Provide the [X, Y] coordinate of the cell's center where the given text is located.  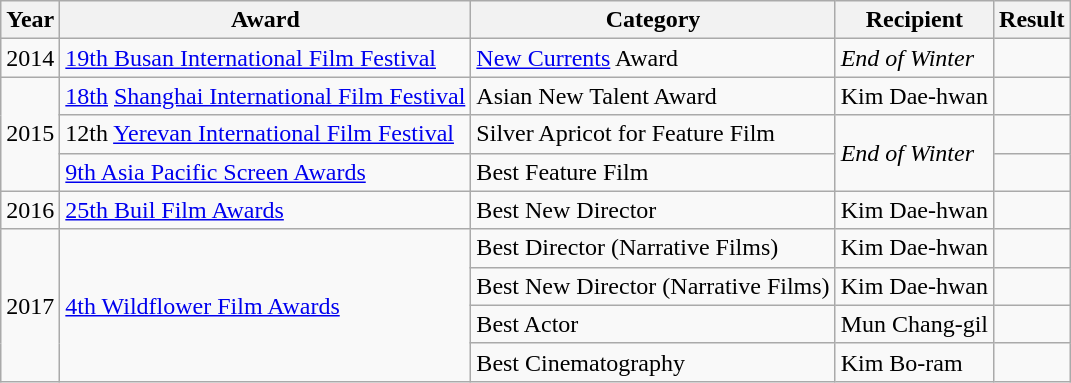
Best Feature Film [653, 172]
4th Wildflower Film Awards [266, 305]
25th Buil Film Awards [266, 210]
2017 [30, 305]
2014 [30, 58]
19th Busan International Film Festival [266, 58]
Best Cinematography [653, 362]
Mun Chang-gil [914, 324]
18th Shanghai International Film Festival [266, 96]
Best New Director (Narrative Films) [653, 286]
Best New Director [653, 210]
Result [1032, 20]
12th Yerevan International Film Festival [266, 134]
2016 [30, 210]
Best Director (Narrative Films) [653, 248]
Kim Bo-ram [914, 362]
Silver Apricot for Feature Film [653, 134]
Award [266, 20]
Year [30, 20]
Recipient [914, 20]
9th Asia Pacific Screen Awards [266, 172]
Best Actor [653, 324]
Asian New Talent Award [653, 96]
New Currents Award [653, 58]
Category [653, 20]
2015 [30, 134]
